From the cell containing the given text, extract its center point as [X, Y] coordinate. 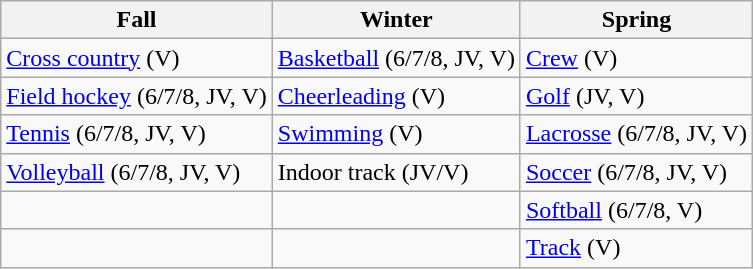
Lacrosse (6/7/8, JV, V) [636, 134]
Cross country (V) [137, 58]
Indoor track (JV/V) [396, 172]
Track (V) [636, 248]
Volleyball (6/7/8, JV, V) [137, 172]
Soccer (6/7/8, JV, V) [636, 172]
Golf (JV, V) [636, 96]
Swimming (V) [396, 134]
Winter [396, 20]
Fall [137, 20]
Basketball (6/7/8, JV, V) [396, 58]
Softball (6/7/8, V) [636, 210]
Field hockey (6/7/8, JV, V) [137, 96]
Tennis (6/7/8, JV, V) [137, 134]
Cheerleading (V) [396, 96]
Spring [636, 20]
Crew (V) [636, 58]
